Identify which cell holds the provided text, then report its (x, y) central coordinate. 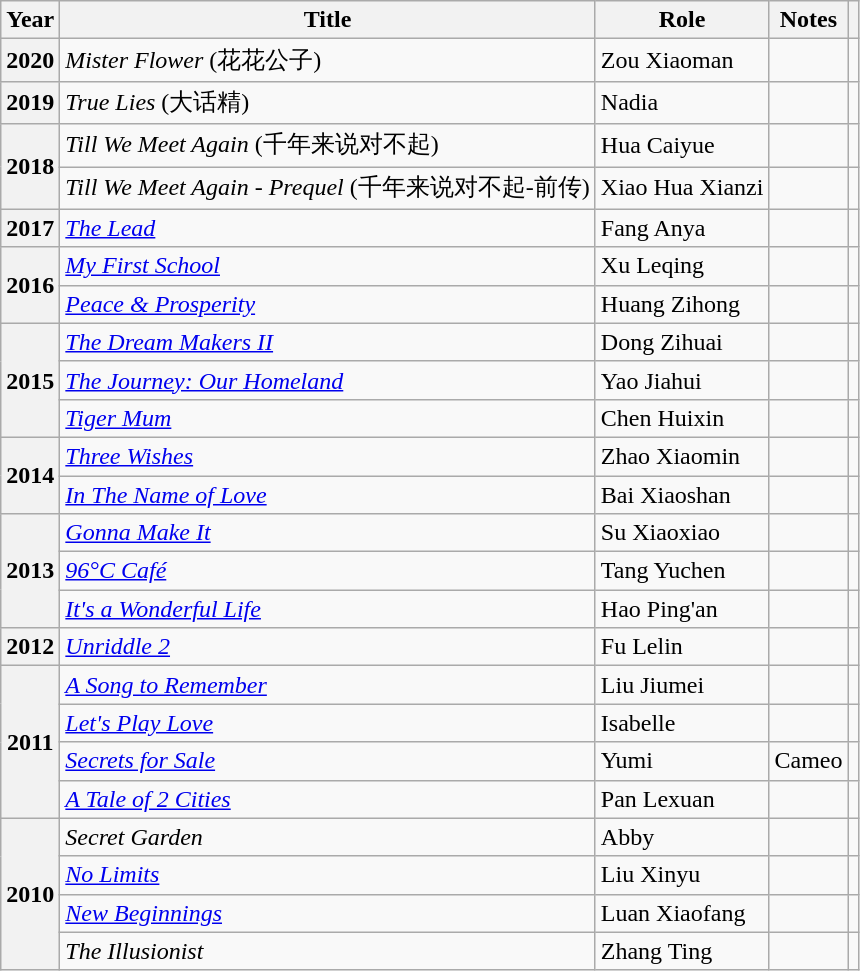
The Dream Makers II (328, 342)
Fang Anya (682, 228)
Mister Flower (花花公子) (328, 60)
Su Xiaoxiao (682, 533)
New Beginnings (328, 913)
True Lies (大话精) (328, 102)
Liu Jiumei (682, 685)
Chen Huixin (682, 418)
Liu Xinyu (682, 875)
The Illusionist (328, 951)
Tang Yuchen (682, 571)
Let's Play Love (328, 723)
Cameo (808, 761)
Zou Xiaoman (682, 60)
It's a Wonderful Life (328, 609)
2013 (30, 571)
Yao Jiahui (682, 380)
Abby (682, 837)
Role (682, 20)
2012 (30, 647)
In The Name of Love (328, 495)
Fu Lelin (682, 647)
2020 (30, 60)
Notes (808, 20)
A Song to Remember (328, 685)
The Lead (328, 228)
Gonna Make It (328, 533)
Zhang Ting (682, 951)
Nadia (682, 102)
Isabelle (682, 723)
Secrets for Sale (328, 761)
Peace & Prosperity (328, 304)
Three Wishes (328, 456)
Huang Zihong (682, 304)
2018 (30, 166)
My First School (328, 266)
A Tale of 2 Cities (328, 799)
Tiger Mum (328, 418)
Hao Ping'an (682, 609)
Zhao Xiaomin (682, 456)
2010 (30, 894)
2014 (30, 475)
Year (30, 20)
Yumi (682, 761)
2017 (30, 228)
Unriddle 2 (328, 647)
Xiao Hua Xianzi (682, 188)
No Limits (328, 875)
Title (328, 20)
2011 (30, 742)
Till We Meet Again (千年来说对不起) (328, 146)
Pan Lexuan (682, 799)
2019 (30, 102)
2015 (30, 380)
96°C Café (328, 571)
Luan Xiaofang (682, 913)
Bai Xiaoshan (682, 495)
Xu Leqing (682, 266)
The Journey: Our Homeland (328, 380)
2016 (30, 285)
Dong Zihuai (682, 342)
Secret Garden (328, 837)
Till We Meet Again - Prequel (千年来说对不起-前传) (328, 188)
Hua Caiyue (682, 146)
